From the cell containing the given text, extract its center point as [x, y] coordinate. 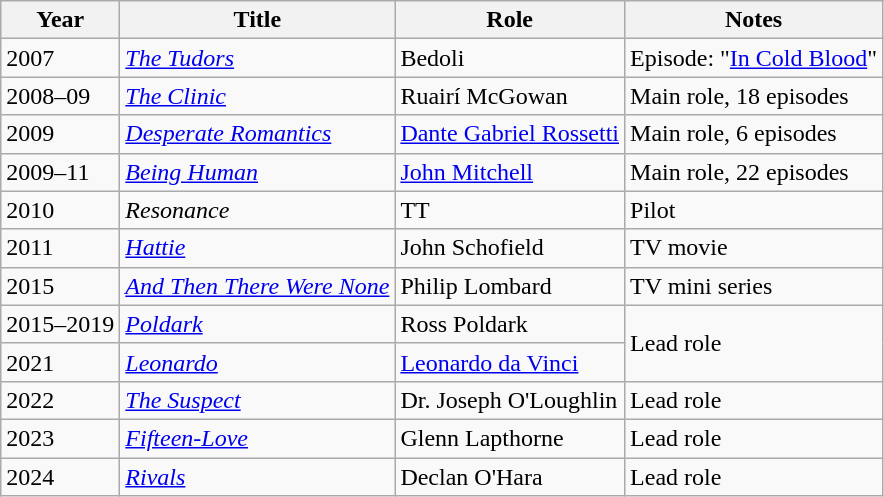
2022 [60, 400]
The Clinic [258, 96]
Main role, 22 episodes [754, 172]
And Then There Were None [258, 286]
Desperate Romantics [258, 134]
2024 [60, 477]
2021 [60, 362]
Ruairí McGowan [510, 96]
Ross Poldark [510, 324]
Main role, 6 episodes [754, 134]
2015–2019 [60, 324]
Hattie [258, 248]
Fifteen-Love [258, 438]
Resonance [258, 210]
2011 [60, 248]
John Mitchell [510, 172]
Rivals [258, 477]
2009 [60, 134]
Main role, 18 episodes [754, 96]
Poldark [258, 324]
Bedoli [510, 58]
The Tudors [258, 58]
2007 [60, 58]
2008–09 [60, 96]
The Suspect [258, 400]
2009–11 [60, 172]
Pilot [754, 210]
John Schofield [510, 248]
Year [60, 20]
TT [510, 210]
Dante Gabriel Rossetti [510, 134]
Leonardo [258, 362]
Being Human [258, 172]
2010 [60, 210]
Notes [754, 20]
Title [258, 20]
Dr. Joseph O'Loughlin [510, 400]
Declan O'Hara [510, 477]
Leonardo da Vinci [510, 362]
Philip Lombard [510, 286]
TV movie [754, 248]
Role [510, 20]
2015 [60, 286]
2023 [60, 438]
TV mini series [754, 286]
Glenn Lapthorne [510, 438]
Episode: "In Cold Blood" [754, 58]
